From the cell containing the given text, extract its center point as (x, y) coordinate. 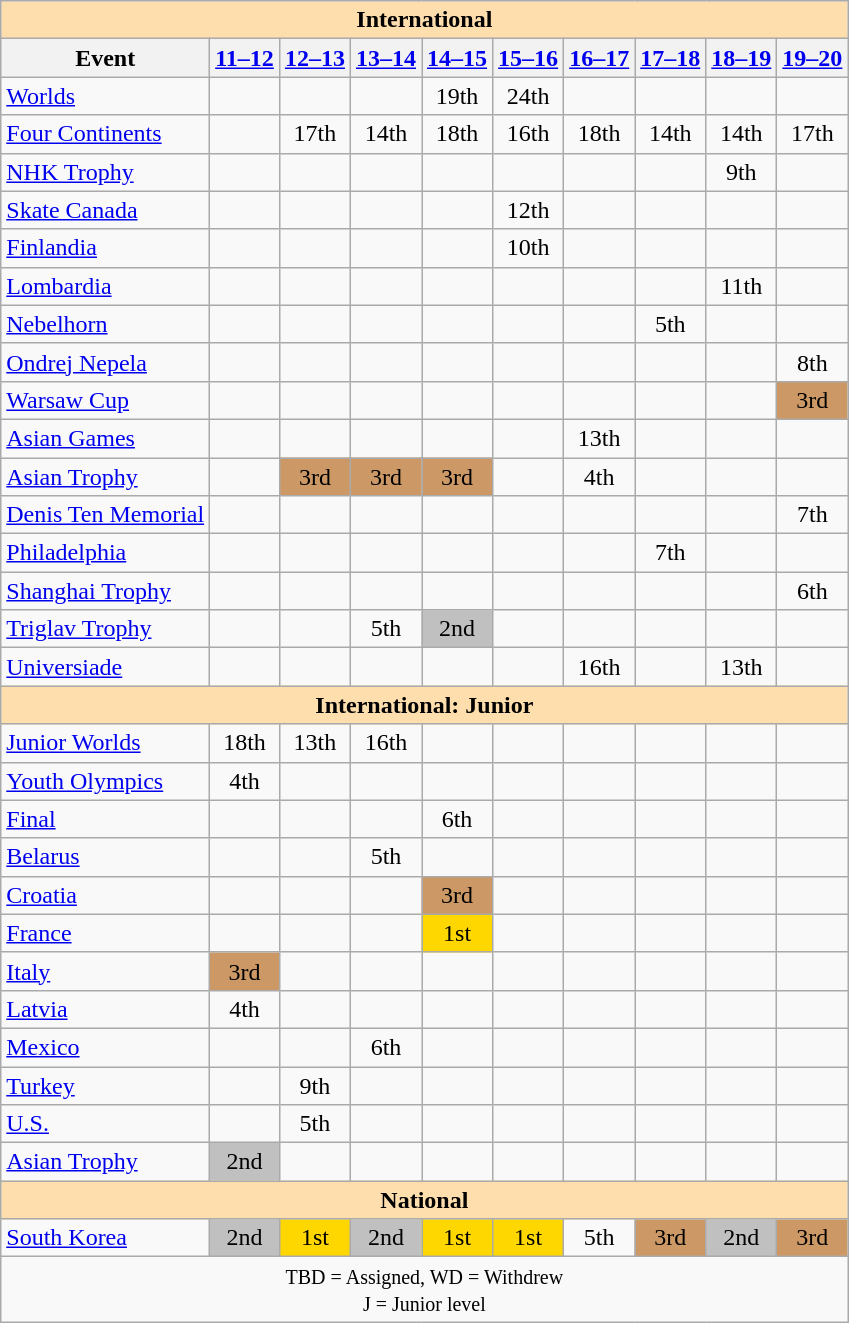
Youth Olympics (106, 781)
Nebelhorn (106, 324)
19–20 (812, 58)
18–19 (742, 58)
12th (528, 210)
11th (742, 286)
16–17 (600, 58)
NHK Trophy (106, 172)
Final (106, 819)
15–16 (528, 58)
Latvia (106, 1009)
Triglav Trophy (106, 629)
14–15 (458, 58)
Shanghai Trophy (106, 591)
17–18 (670, 58)
TBD = Assigned, WD = Withdrew J = Junior level (424, 1290)
Junior Worlds (106, 743)
International: Junior (424, 705)
Asian Games (106, 438)
Four Continents (106, 134)
Lombardia (106, 286)
Skate Canada (106, 210)
Worlds (106, 96)
Warsaw Cup (106, 400)
Denis Ten Memorial (106, 515)
24th (528, 96)
South Korea (106, 1238)
Italy (106, 971)
Philadelphia (106, 553)
11–12 (245, 58)
Ondrej Nepela (106, 362)
National (424, 1200)
International (424, 20)
13–14 (386, 58)
Mexico (106, 1047)
19th (458, 96)
8th (812, 362)
10th (528, 248)
Event (106, 58)
Finlandia (106, 248)
France (106, 933)
Universiade (106, 667)
Turkey (106, 1085)
Croatia (106, 895)
U.S. (106, 1124)
12–13 (314, 58)
Belarus (106, 857)
